Search for the cell housing the specified text and yield its [X, Y] center coordinate. 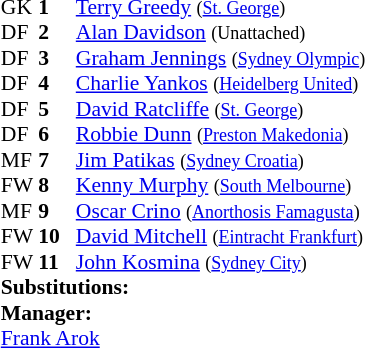
David Ratcliffe (St. George) [220, 109]
6 [57, 135]
10 [57, 237]
5 [57, 109]
Charlie Yankos (Heidelberg United) [220, 83]
Jim Patikas (Sydney Croatia) [220, 160]
8 [57, 185]
2 [57, 33]
Robbie Dunn (Preston Makedonia) [220, 135]
Kenny Murphy (South Melbourne) [220, 185]
3 [57, 58]
Manager: [183, 313]
9 [57, 211]
Alan Davidson (Unattached) [220, 33]
11 [57, 262]
David Mitchell (Eintracht Frankfurt) [220, 237]
Substitutions: [183, 287]
4 [57, 83]
Oscar Crino (Anorthosis Famagusta) [220, 211]
7 [57, 160]
Graham Jennings (Sydney Olympic) [220, 58]
John Kosmina (Sydney City) [220, 262]
